Extract the [x, y] coordinate from the center of the cell holding the provided text.  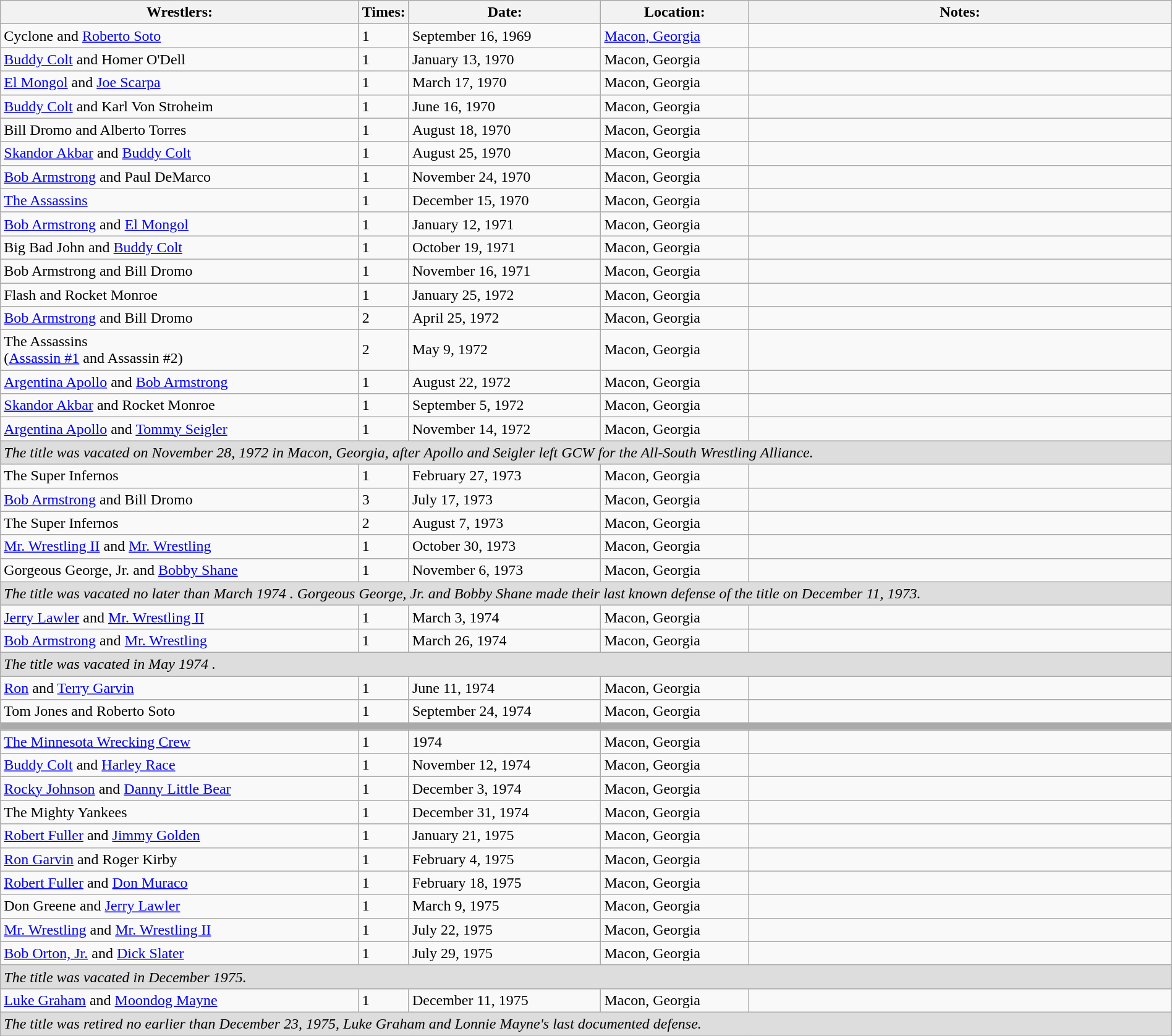
Rocky Johnson and Danny Little Bear [179, 789]
December 15, 1970 [504, 200]
January 25, 1972 [504, 295]
Ron and Terry Garvin [179, 688]
Bob Armstrong and El Mongol [179, 224]
February 27, 1973 [504, 476]
Times: [383, 12]
November 6, 1973 [504, 570]
August 18, 1970 [504, 130]
The Minnesota Wrecking Crew [179, 742]
Ron Garvin and Roger Kirby [179, 859]
August 7, 1973 [504, 523]
November 16, 1971 [504, 271]
Buddy Colt and Harley Race [179, 765]
November 12, 1974 [504, 765]
Date: [504, 12]
Bob Armstrong and Paul DeMarco [179, 177]
El Mongol and Joe Scarpa [179, 83]
September 5, 1972 [504, 405]
The Mighty Yankees [179, 812]
June 11, 1974 [504, 688]
The title was vacated in December 1975. [586, 977]
Cyclone and Roberto Soto [179, 36]
December 3, 1974 [504, 789]
Skandor Akbar and Rocket Monroe [179, 405]
Mr. Wrestling and Mr. Wrestling II [179, 930]
1974 [504, 742]
Big Bad John and Buddy Colt [179, 247]
January 12, 1971 [504, 224]
Buddy Colt and Homer O'Dell [179, 59]
Buddy Colt and Karl Von Stroheim [179, 106]
Jerry Lawler and Mr. Wrestling II [179, 617]
March 26, 1974 [504, 640]
February 4, 1975 [504, 859]
The Assassins(Assassin #1 and Assassin #2) [179, 350]
August 22, 1972 [504, 382]
Robert Fuller and Don Muraco [179, 883]
January 13, 1970 [504, 59]
Flash and Rocket Monroe [179, 295]
November 14, 1972 [504, 429]
Wrestlers: [179, 12]
May 9, 1972 [504, 350]
July 17, 1973 [504, 499]
July 29, 1975 [504, 953]
Bill Dromo and Alberto Torres [179, 130]
October 30, 1973 [504, 546]
January 21, 1975 [504, 836]
Mr. Wrestling II and Mr. Wrestling [179, 546]
August 25, 1970 [504, 153]
Robert Fuller and Jimmy Golden [179, 836]
March 3, 1974 [504, 617]
Bob Orton, Jr. and Dick Slater [179, 953]
Location: [675, 12]
3 [383, 499]
March 17, 1970 [504, 83]
Gorgeous George, Jr. and Bobby Shane [179, 570]
November 24, 1970 [504, 177]
June 16, 1970 [504, 106]
April 25, 1972 [504, 318]
Argentina Apollo and Tommy Seigler [179, 429]
September 16, 1969 [504, 36]
October 19, 1971 [504, 247]
The title was retired no earlier than December 23, 1975, Luke Graham and Lonnie Mayne's last documented defense. [586, 1024]
December 31, 1974 [504, 812]
Argentina Apollo and Bob Armstrong [179, 382]
September 24, 1974 [504, 711]
Bob Armstrong and Mr. Wrestling [179, 640]
The title was vacated on November 28, 1972 in Macon, Georgia, after Apollo and Seigler left GCW for the All-South Wrestling Alliance. [586, 452]
February 18, 1975 [504, 883]
Tom Jones and Roberto Soto [179, 711]
Skandor Akbar and Buddy Colt [179, 153]
Notes: [961, 12]
The title was vacated in May 1974 . [586, 664]
July 22, 1975 [504, 930]
March 9, 1975 [504, 906]
Don Greene and Jerry Lawler [179, 906]
The Assassins [179, 200]
Luke Graham and Moondog Mayne [179, 1000]
December 11, 1975 [504, 1000]
